Extract the [x, y] coordinate from the center of the cell holding the provided text.  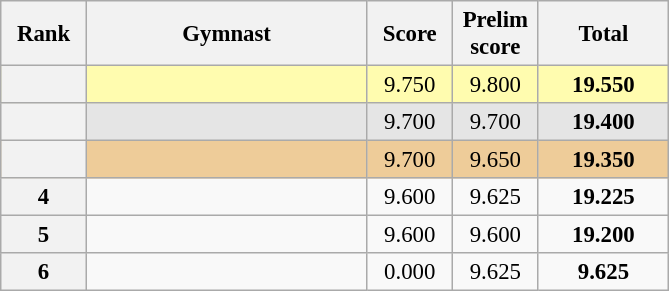
Gymnast [226, 34]
19.225 [604, 197]
5 [44, 235]
19.400 [604, 122]
Prelim score [496, 34]
9.750 [410, 85]
19.200 [604, 235]
9.800 [496, 85]
9.625 [496, 197]
19.550 [604, 85]
Score [410, 34]
9.650 [496, 160]
19.350 [604, 160]
Total [604, 34]
Rank [44, 34]
4 [44, 197]
